Return [x, y] of the center of cell containing provided text 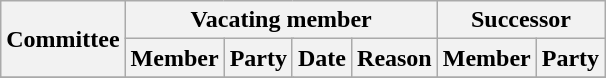
Vacating member [281, 20]
Committee [63, 39]
Successor [520, 20]
Reason [395, 58]
Date [322, 58]
